Identify which cell holds the provided text, then report its [x, y] central coordinate. 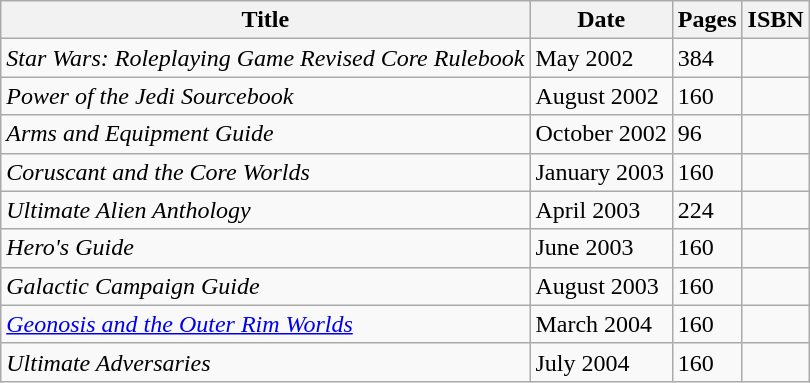
Date [601, 20]
Geonosis and the Outer Rim Worlds [266, 324]
Galactic Campaign Guide [266, 286]
January 2003 [601, 172]
224 [707, 210]
Ultimate Adversaries [266, 362]
August 2003 [601, 286]
ISBN [776, 20]
384 [707, 58]
March 2004 [601, 324]
May 2002 [601, 58]
96 [707, 134]
Coruscant and the Core Worlds [266, 172]
October 2002 [601, 134]
July 2004 [601, 362]
Arms and Equipment Guide [266, 134]
Ultimate Alien Anthology [266, 210]
Title [266, 20]
Power of the Jedi Sourcebook [266, 96]
August 2002 [601, 96]
Star Wars: Roleplaying Game Revised Core Rulebook [266, 58]
Hero's Guide [266, 248]
Pages [707, 20]
June 2003 [601, 248]
April 2003 [601, 210]
